Return the [X, Y] coordinate for the center point of the cell that contains the specified text.  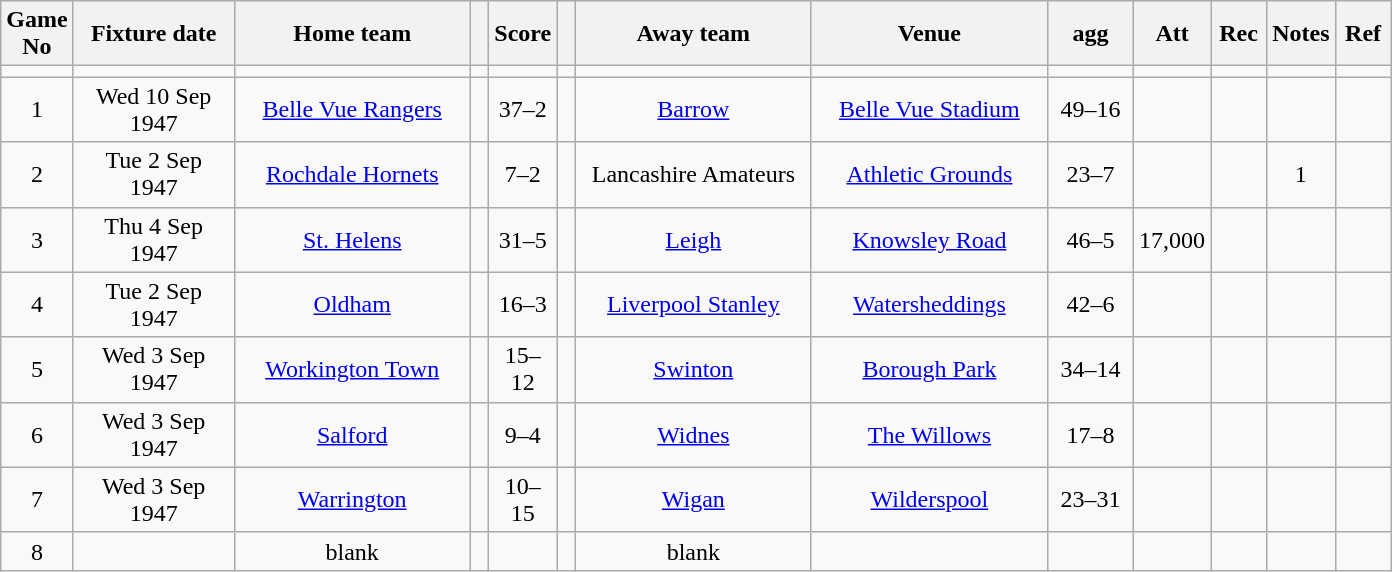
Ref [1363, 34]
Notes [1301, 34]
6 [37, 434]
St. Helens [352, 240]
Wigan [693, 500]
8 [37, 551]
3 [37, 240]
10–15 [523, 500]
Workington Town [352, 370]
2 [37, 174]
Fixture date [154, 34]
Borough Park [929, 370]
37–2 [523, 110]
46–5 [1090, 240]
49–16 [1090, 110]
Athletic Grounds [929, 174]
Leigh [693, 240]
Widnes [693, 434]
Barrow [693, 110]
17–8 [1090, 434]
Belle Vue Rangers [352, 110]
5 [37, 370]
Oldham [352, 304]
Away team [693, 34]
Swinton [693, 370]
Lancashire Amateurs [693, 174]
agg [1090, 34]
Salford [352, 434]
Warrington [352, 500]
Home team [352, 34]
16–3 [523, 304]
The Willows [929, 434]
Venue [929, 34]
Rec [1239, 34]
Game No [37, 34]
Score [523, 34]
Knowsley Road [929, 240]
31–5 [523, 240]
4 [37, 304]
15–12 [523, 370]
7–2 [523, 174]
9–4 [523, 434]
Wed 10 Sep 1947 [154, 110]
Wilderspool [929, 500]
34–14 [1090, 370]
42–6 [1090, 304]
Belle Vue Stadium [929, 110]
Att [1172, 34]
Liverpool Stanley [693, 304]
23–31 [1090, 500]
Watersheddings [929, 304]
17,000 [1172, 240]
7 [37, 500]
Thu 4 Sep 1947 [154, 240]
23–7 [1090, 174]
Rochdale Hornets [352, 174]
